Return (X, Y) of the center of cell containing provided text 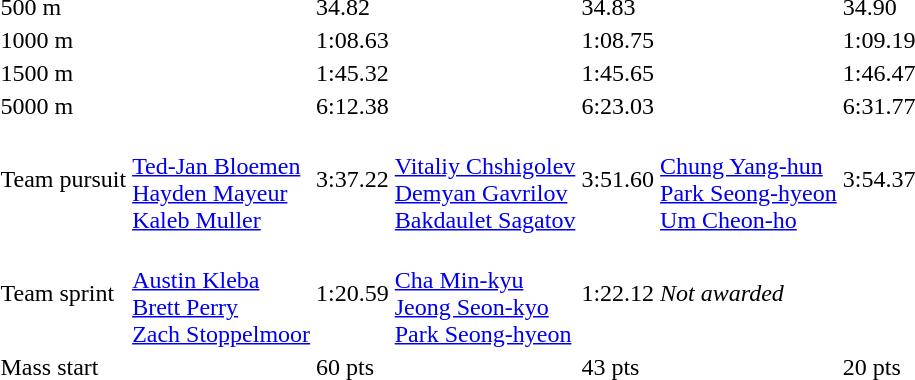
Austin KlebaBrett PerryZach Stoppelmoor (222, 294)
1:08.75 (618, 40)
Ted-Jan BloemenHayden MayeurKaleb Muller (222, 180)
Cha Min-kyuJeong Seon-kyoPark Seong-hyeon (485, 294)
6:12.38 (353, 106)
3:37.22 (353, 180)
1:08.63 (353, 40)
1:22.12 (618, 294)
1:20.59 (353, 294)
1:45.32 (353, 73)
1:45.65 (618, 73)
6:23.03 (618, 106)
3:51.60 (618, 180)
Vitaliy ChshigolevDemyan GavrilovBakdaulet Sagatov (485, 180)
Chung Yang-hunPark Seong-hyeonUm Cheon-ho (749, 180)
